Scan for the cell matching the given text and deliver its [x, y] coordinate at center. 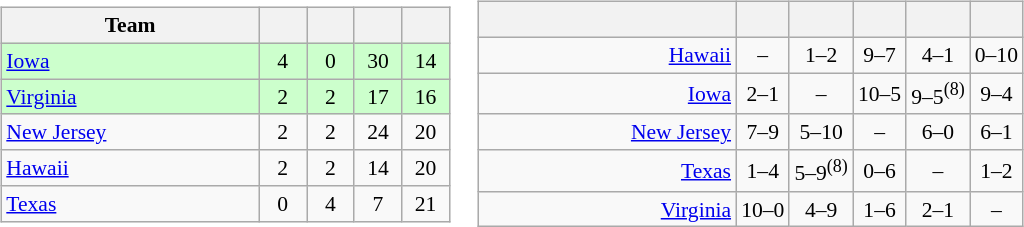
30 [378, 61]
4–1 [938, 55]
5–10 [821, 132]
9–5(8) [938, 94]
6–0 [938, 132]
7–9 [762, 132]
10–0 [762, 209]
0–10 [996, 55]
6–1 [996, 132]
1–4 [762, 170]
10–5 [880, 94]
Team [130, 26]
0–6 [880, 170]
16 [426, 97]
7 [378, 204]
21 [426, 204]
9–4 [996, 94]
1–6 [880, 209]
17 [378, 97]
24 [378, 132]
4–9 [821, 209]
5–9(8) [821, 170]
9–7 [880, 55]
